Extract the (x, y) coordinate from the center of the cell holding the provided text.  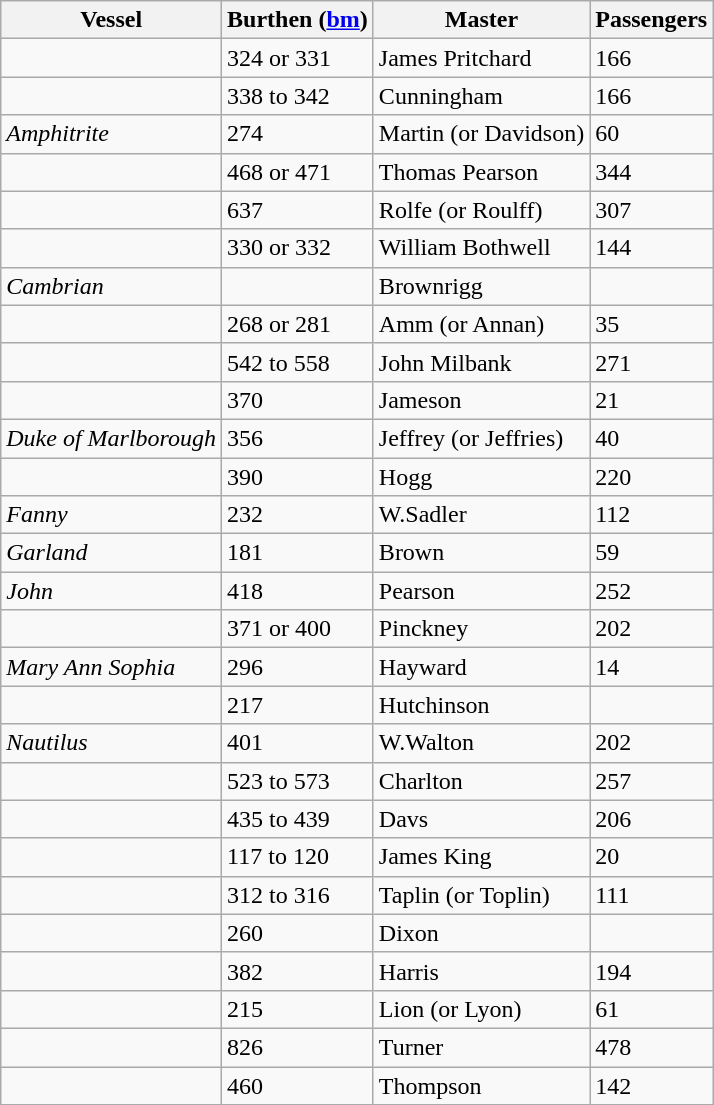
Hutchinson (481, 705)
401 (298, 743)
14 (652, 667)
296 (298, 667)
Davs (481, 819)
370 (298, 400)
460 (298, 1085)
338 to 342 (298, 96)
Jeffrey (or Jeffries) (481, 438)
Thomas Pearson (481, 172)
James Pritchard (481, 58)
Fanny (112, 515)
542 to 558 (298, 362)
Brownrigg (481, 286)
390 (298, 477)
637 (298, 210)
215 (298, 1009)
Master (481, 20)
112 (652, 515)
Amphitrite (112, 134)
Rolfe (or Roulff) (481, 210)
307 (652, 210)
142 (652, 1085)
194 (652, 971)
Hayward (481, 667)
Brown (481, 553)
James King (481, 857)
Burthen (bm) (298, 20)
206 (652, 819)
Pinckney (481, 629)
Turner (481, 1047)
William Bothwell (481, 248)
144 (652, 248)
59 (652, 553)
Thompson (481, 1085)
John (112, 591)
117 to 120 (298, 857)
W.Walton (481, 743)
181 (298, 553)
Jameson (481, 400)
252 (652, 591)
Vessel (112, 20)
Dixon (481, 933)
Taplin (or Toplin) (481, 895)
478 (652, 1047)
Cunningham (481, 96)
217 (298, 705)
418 (298, 591)
274 (298, 134)
382 (298, 971)
Pearson (481, 591)
Passengers (652, 20)
40 (652, 438)
111 (652, 895)
356 (298, 438)
324 or 331 (298, 58)
Charlton (481, 781)
W.Sadler (481, 515)
35 (652, 324)
523 to 573 (298, 781)
Harris (481, 971)
257 (652, 781)
330 or 332 (298, 248)
220 (652, 477)
435 to 439 (298, 819)
61 (652, 1009)
Amm (or Annan) (481, 324)
Mary Ann Sophia (112, 667)
Nautilus (112, 743)
Lion (or Lyon) (481, 1009)
232 (298, 515)
60 (652, 134)
371 or 400 (298, 629)
344 (652, 172)
Garland (112, 553)
826 (298, 1047)
271 (652, 362)
John Milbank (481, 362)
268 or 281 (298, 324)
20 (652, 857)
Cambrian (112, 286)
Martin (or Davidson) (481, 134)
260 (298, 933)
468 or 471 (298, 172)
Hogg (481, 477)
21 (652, 400)
312 to 316 (298, 895)
Duke of Marlborough (112, 438)
